Search for the cell housing the specified text and yield its [X, Y] center coordinate. 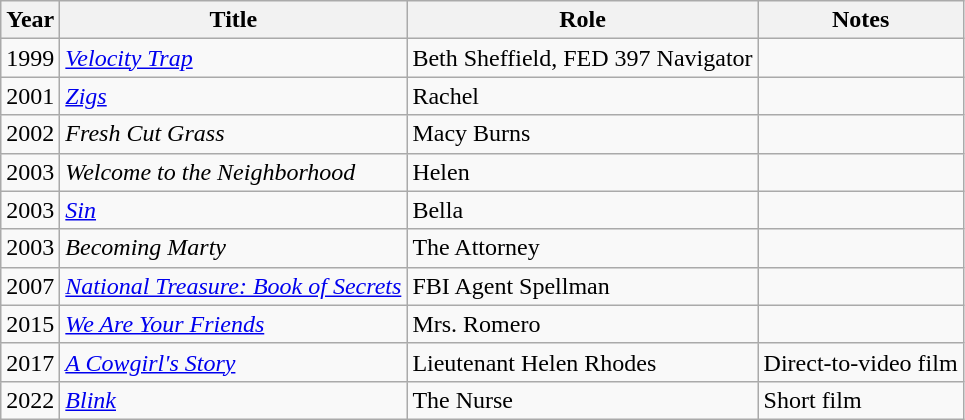
2022 [30, 400]
Title [234, 20]
The Attorney [582, 248]
1999 [30, 58]
Notes [860, 20]
Becoming Marty [234, 248]
FBI Agent Spellman [582, 286]
Sin [234, 210]
2007 [30, 286]
Welcome to the Neighborhood [234, 172]
We Are Your Friends [234, 324]
Velocity Trap [234, 58]
Beth Sheffield, FED 397 Navigator [582, 58]
2017 [30, 362]
Helen [582, 172]
Rachel [582, 96]
2015 [30, 324]
A Cowgirl's Story [234, 362]
Mrs. Romero [582, 324]
Blink [234, 400]
Lieutenant Helen Rhodes [582, 362]
Fresh Cut Grass [234, 134]
Bella [582, 210]
Direct-to-video film [860, 362]
Short film [860, 400]
Year [30, 20]
Zigs [234, 96]
2001 [30, 96]
The Nurse [582, 400]
National Treasure: Book of Secrets [234, 286]
Role [582, 20]
2002 [30, 134]
Macy Burns [582, 134]
